Return the [X, Y] coordinate for the center point of the cell that contains the specified text.  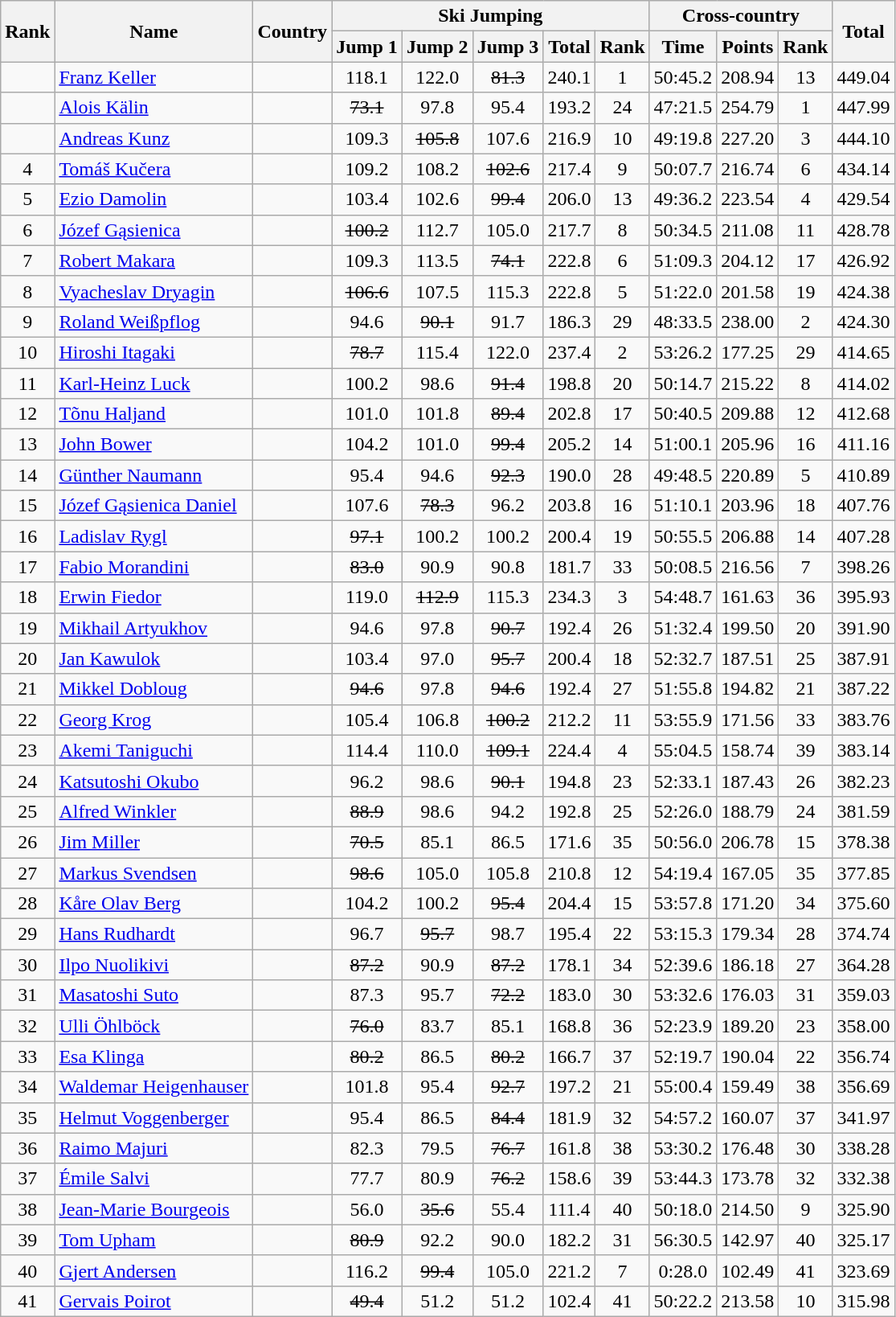
383.76 [863, 720]
52:26.0 [683, 811]
Józef Gąsienica [154, 230]
90.0 [508, 1240]
51:32.4 [683, 628]
50:14.7 [683, 384]
53:57.8 [683, 904]
50:34.5 [683, 230]
Hans Rudhardt [154, 934]
Hiroshi Itagaki [154, 352]
109.2 [367, 169]
52:33.1 [683, 781]
Mikhail Artyukhov [154, 628]
84.4 [508, 1118]
50:07.7 [683, 169]
203.96 [747, 506]
168.8 [569, 1026]
50:22.2 [683, 1301]
78.3 [437, 506]
429.54 [863, 199]
Alois Kälin [154, 108]
206.0 [569, 199]
51:09.3 [683, 261]
407.28 [863, 536]
56:30.5 [683, 1240]
111.4 [569, 1209]
Alfred Winkler [154, 811]
167.05 [747, 872]
89.4 [508, 414]
410.89 [863, 475]
166.7 [569, 1056]
119.0 [367, 597]
171.56 [747, 720]
211.08 [747, 230]
315.98 [863, 1301]
90.8 [508, 567]
391.90 [863, 628]
332.38 [863, 1179]
Ulli Öhlböck [154, 1026]
159.49 [747, 1087]
358.00 [863, 1026]
382.23 [863, 781]
216.9 [569, 138]
142.97 [747, 1240]
187.51 [747, 658]
51:10.1 [683, 506]
Robert Makara [154, 261]
53:26.2 [683, 352]
51:55.8 [683, 689]
92.2 [437, 1240]
160.07 [747, 1118]
173.78 [747, 1179]
210.8 [569, 872]
181.7 [569, 567]
221.2 [569, 1270]
Günther Naumann [154, 475]
Ezio Damolin [154, 199]
176.03 [747, 995]
53:15.3 [683, 934]
55:00.4 [683, 1087]
161.8 [569, 1148]
Esa Klinga [154, 1056]
171.6 [569, 842]
Time [683, 47]
102.4 [569, 1301]
213.58 [747, 1301]
Erwin Fiedor [154, 597]
82.3 [367, 1148]
97.0 [437, 658]
53:44.3 [683, 1179]
217.4 [569, 169]
52:19.7 [683, 1056]
50:18.0 [683, 1209]
381.59 [863, 811]
183.0 [569, 995]
Gervais Poirot [154, 1301]
94.2 [508, 811]
Andreas Kunz [154, 138]
426.92 [863, 261]
190.0 [569, 475]
216.56 [747, 567]
Akemi Taniguchi [154, 750]
204.12 [747, 261]
98.7 [508, 934]
177.25 [747, 352]
106.6 [367, 291]
Józef Gąsienica Daniel [154, 506]
194.82 [747, 689]
201.58 [747, 291]
54:57.2 [683, 1118]
181.9 [569, 1118]
Raimo Majuri [154, 1148]
Tõnu Haljand [154, 414]
Ski Jumping [490, 16]
106.8 [437, 720]
Fabio Morandini [154, 567]
56.0 [367, 1209]
447.99 [863, 108]
Tom Upham [154, 1240]
54:19.4 [683, 872]
237.4 [569, 352]
193.2 [569, 108]
192.8 [569, 811]
87.3 [367, 995]
Jump 1 [367, 47]
202.8 [569, 414]
47:21.5 [683, 108]
48:33.5 [683, 322]
77.7 [367, 1179]
76.7 [508, 1148]
215.22 [747, 384]
49.4 [367, 1301]
178.1 [569, 965]
Roland Weißpflog [154, 322]
197.2 [569, 1087]
50:55.5 [683, 536]
Country [293, 31]
216.74 [747, 169]
50:08.5 [683, 567]
Jean-Marie Bourgeois [154, 1209]
424.38 [863, 291]
Franz Keller [154, 77]
74.1 [508, 261]
341.97 [863, 1118]
90.7 [508, 628]
52:32.7 [683, 658]
Name [154, 31]
204.4 [569, 904]
223.54 [747, 199]
199.50 [747, 628]
195.4 [569, 934]
375.60 [863, 904]
187.43 [747, 781]
118.1 [367, 77]
35.6 [437, 1209]
Points [747, 47]
176.48 [747, 1148]
51:00.1 [683, 445]
208.94 [747, 77]
Vyacheslav Dryagin [154, 291]
96.7 [367, 934]
92.7 [508, 1087]
53:55.9 [683, 720]
387.22 [863, 689]
190.04 [747, 1056]
Tomáš Kučera [154, 169]
Émile Salvi [154, 1179]
205.96 [747, 445]
414.02 [863, 384]
52:39.6 [683, 965]
112.7 [437, 230]
383.14 [863, 750]
398.26 [863, 567]
412.68 [863, 414]
Georg Krog [154, 720]
83.7 [437, 1026]
158.6 [569, 1179]
359.03 [863, 995]
50:40.5 [683, 414]
428.78 [863, 230]
110.0 [437, 750]
108.2 [437, 169]
434.14 [863, 169]
240.1 [569, 77]
325.17 [863, 1240]
Helmut Voggenberger [154, 1118]
338.28 [863, 1148]
224.4 [569, 750]
Kåre Olav Berg [154, 904]
356.69 [863, 1087]
81.3 [508, 77]
234.3 [569, 597]
70.5 [367, 842]
102.49 [747, 1270]
227.20 [747, 138]
377.85 [863, 872]
407.76 [863, 506]
186.18 [747, 965]
214.50 [747, 1209]
194.8 [569, 781]
49:48.5 [683, 475]
73.1 [367, 108]
91.7 [508, 322]
105.4 [367, 720]
78.7 [367, 352]
51:22.0 [683, 291]
205.2 [569, 445]
114.4 [367, 750]
220.89 [747, 475]
Masatoshi Suto [154, 995]
424.30 [863, 322]
411.16 [863, 445]
209.88 [747, 414]
Jump 3 [508, 47]
158.74 [747, 750]
88.9 [367, 811]
206.88 [747, 536]
374.74 [863, 934]
Jim Miller [154, 842]
72.2 [508, 995]
Waldemar Heigenhauser [154, 1087]
356.74 [863, 1056]
Cross-country [741, 16]
449.04 [863, 77]
107.5 [437, 291]
206.78 [747, 842]
76.0 [367, 1026]
116.2 [367, 1270]
254.79 [747, 108]
Mikkel Dobloug [154, 689]
50:45.2 [683, 77]
113.5 [437, 261]
John Bower [154, 445]
171.20 [747, 904]
50:56.0 [683, 842]
Ladislav Rygl [154, 536]
83.0 [367, 567]
55.4 [508, 1209]
444.10 [863, 138]
Gjert Andersen [154, 1270]
Karl-Heinz Luck [154, 384]
179.34 [747, 934]
395.93 [863, 597]
49:36.2 [683, 199]
76.2 [508, 1179]
52:23.9 [683, 1026]
0:28.0 [683, 1270]
238.00 [747, 322]
212.2 [569, 720]
182.2 [569, 1240]
188.79 [747, 811]
115.4 [437, 352]
203.8 [569, 506]
Jump 2 [437, 47]
378.38 [863, 842]
Ilpo Nuolikivi [154, 965]
Katsutoshi Okubo [154, 781]
Jan Kawulok [154, 658]
112.9 [437, 597]
79.5 [437, 1148]
364.28 [863, 965]
161.63 [747, 597]
53:32.6 [683, 995]
49:19.8 [683, 138]
Markus Svendsen [154, 872]
189.20 [747, 1026]
186.3 [569, 322]
92.3 [508, 475]
55:04.5 [683, 750]
387.91 [863, 658]
91.4 [508, 384]
109.1 [508, 750]
325.90 [863, 1209]
414.65 [863, 352]
323.69 [863, 1270]
53:30.2 [683, 1148]
198.8 [569, 384]
97.1 [367, 536]
217.7 [569, 230]
54:48.7 [683, 597]
